Locate the cell with the specified text and output its [x, y] center coordinate. 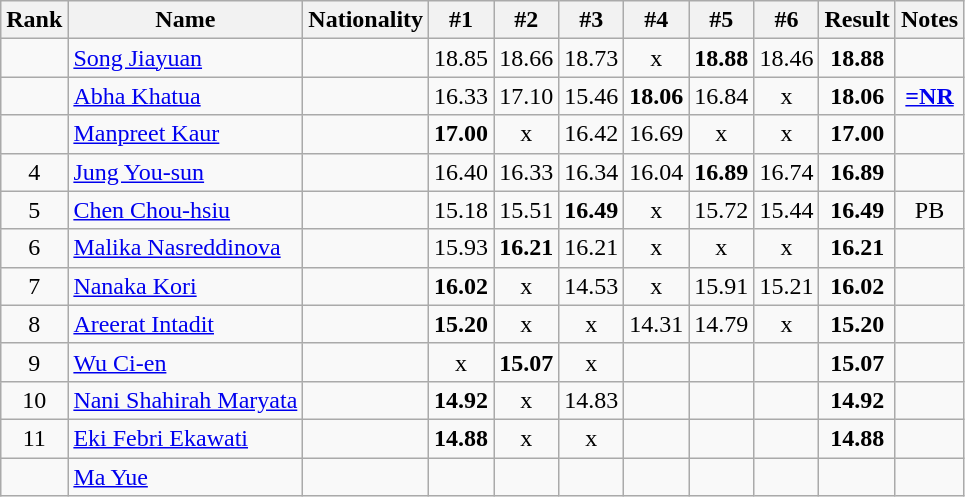
=NR [929, 96]
16.84 [722, 96]
Abha Khatua [186, 96]
#4 [656, 20]
Jung You-sun [186, 172]
16.04 [656, 172]
Manpreet Kaur [186, 134]
Chen Chou-hsiu [186, 210]
6 [34, 248]
15.46 [592, 96]
Eki Febri Ekawati [186, 438]
17.10 [526, 96]
11 [34, 438]
15.21 [786, 286]
#3 [592, 20]
15.91 [722, 286]
14.83 [592, 400]
10 [34, 400]
5 [34, 210]
18.85 [462, 58]
14.53 [592, 286]
8 [34, 324]
16.34 [592, 172]
18.46 [786, 58]
15.51 [526, 210]
15.18 [462, 210]
16.69 [656, 134]
Notes [929, 20]
Name [186, 20]
15.93 [462, 248]
16.42 [592, 134]
Areerat Intadit [186, 324]
7 [34, 286]
Song Jiayuan [186, 58]
#2 [526, 20]
Nanaka Kori [186, 286]
14.79 [722, 324]
#1 [462, 20]
Rank [34, 20]
Malika Nasreddinova [186, 248]
Wu Ci-en [186, 362]
4 [34, 172]
#6 [786, 20]
PB [929, 210]
14.31 [656, 324]
18.66 [526, 58]
#5 [722, 20]
16.74 [786, 172]
Result [857, 20]
Nationality [366, 20]
15.72 [722, 210]
15.44 [786, 210]
9 [34, 362]
Nani Shahirah Maryata [186, 400]
18.73 [592, 58]
16.40 [462, 172]
Ma Yue [186, 477]
